Provide the (X, Y) coordinate of the cell's center where the given text is located.  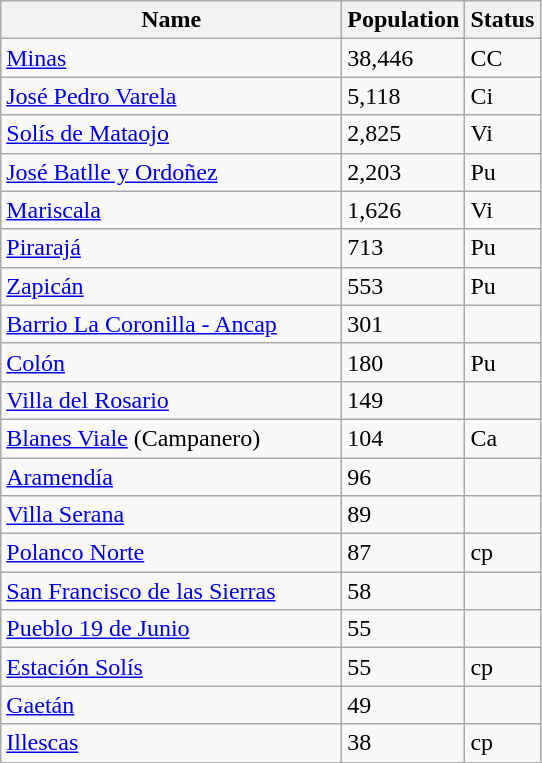
Pirarajá (172, 248)
2,825 (404, 134)
38,446 (404, 58)
Status (502, 20)
104 (404, 438)
Colón (172, 362)
553 (404, 286)
Minas (172, 58)
301 (404, 324)
2,203 (404, 172)
CC (502, 58)
96 (404, 477)
87 (404, 553)
Aramendía (172, 477)
5,118 (404, 96)
Name (172, 20)
José Batlle y Ordoñez (172, 172)
713 (404, 248)
Ci (502, 96)
Zapicán (172, 286)
José Pedro Varela (172, 96)
Estación Solís (172, 667)
Polanco Norte (172, 553)
Ca (502, 438)
Population (404, 20)
Blanes Viale (Campanero) (172, 438)
Villa Serana (172, 515)
Solís de Mataojo (172, 134)
89 (404, 515)
Gaetán (172, 705)
Barrio La Coronilla - Ancap (172, 324)
180 (404, 362)
49 (404, 705)
58 (404, 591)
149 (404, 400)
Villa del Rosario (172, 400)
San Francisco de las Sierras (172, 591)
38 (404, 743)
Mariscala (172, 210)
Pueblo 19 de Junio (172, 629)
1,626 (404, 210)
Illescas (172, 743)
